Extract the [x, y] coordinate from the center of the cell holding the provided text.  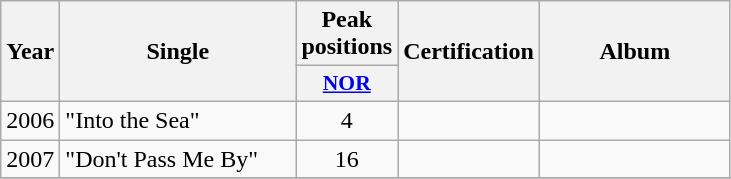
16 [347, 159]
Single [178, 52]
"Into the Sea" [178, 120]
4 [347, 120]
NOR [347, 84]
2006 [30, 120]
2007 [30, 159]
Album [634, 52]
"Don't Pass Me By" [178, 159]
Year [30, 52]
Certification [469, 52]
Peak positions [347, 34]
